Pinpoint the cell where the given text exists, returning its (x, y) midpoint coordinate. 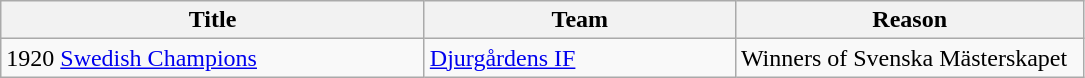
1920 Swedish Champions (213, 58)
Title (213, 20)
Djurgårdens IF (580, 58)
Team (580, 20)
Winners of Svenska Mästerskapet (910, 58)
Reason (910, 20)
